Search for the cell housing the specified text and yield its (X, Y) center coordinate. 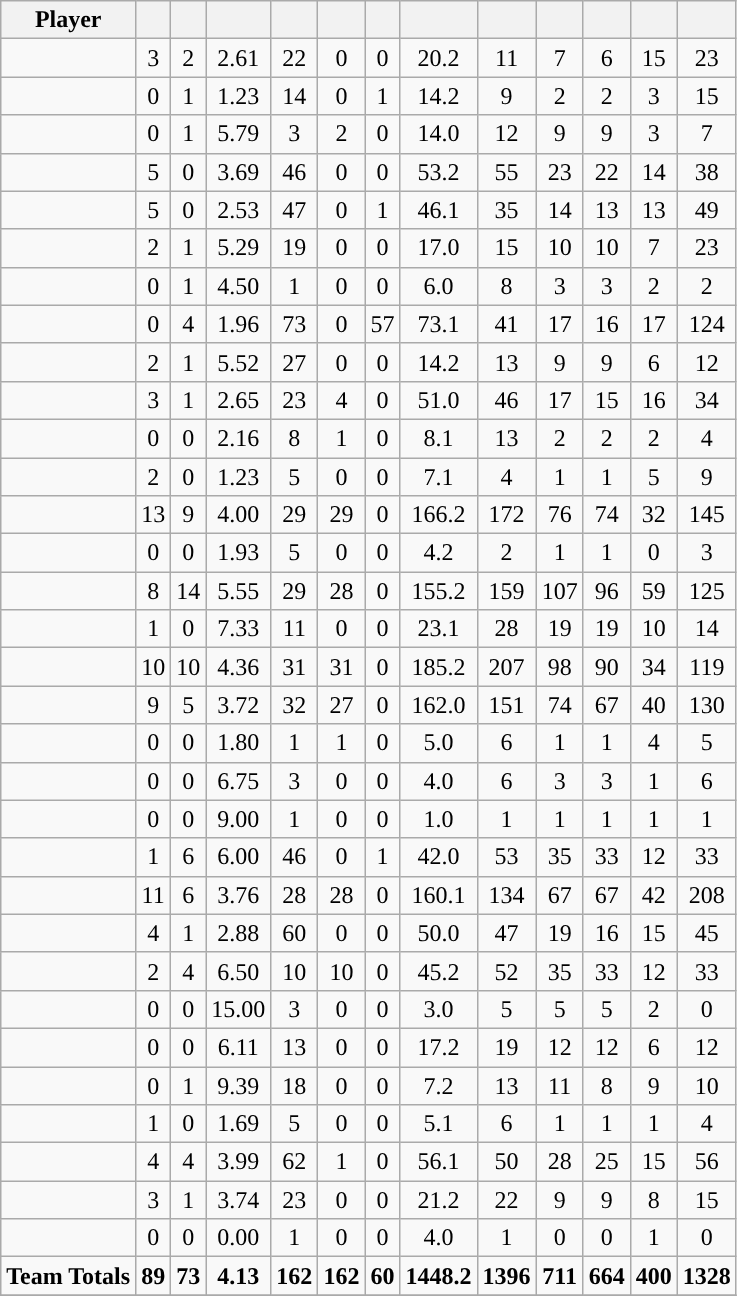
7.1 (438, 477)
7.33 (238, 629)
5.1 (438, 1124)
166.2 (438, 515)
711 (560, 1276)
151 (506, 705)
5.0 (438, 743)
56.1 (438, 1162)
3.69 (238, 172)
15.00 (238, 1009)
162.0 (438, 705)
172 (506, 515)
6.75 (238, 781)
90 (606, 667)
62 (294, 1162)
45 (706, 933)
17.0 (438, 248)
49 (706, 210)
50 (506, 1162)
1.69 (238, 1124)
4.36 (238, 667)
98 (560, 667)
1396 (506, 1276)
6.00 (238, 857)
18 (294, 1085)
46.1 (438, 210)
9.00 (238, 819)
4.13 (238, 1276)
56 (706, 1162)
9.39 (238, 1085)
3.99 (238, 1162)
40 (654, 705)
53 (506, 857)
57 (382, 324)
1.96 (238, 324)
42.0 (438, 857)
21.2 (438, 1200)
3.76 (238, 895)
4.00 (238, 515)
5.52 (238, 362)
1.80 (238, 743)
2.16 (238, 438)
2.61 (238, 58)
125 (706, 591)
134 (506, 895)
185.2 (438, 667)
17.2 (438, 1047)
130 (706, 705)
20.2 (438, 58)
107 (560, 591)
160.1 (438, 895)
38 (706, 172)
2.53 (238, 210)
23.1 (438, 629)
208 (706, 895)
50.0 (438, 933)
Player (68, 20)
8.1 (438, 438)
155.2 (438, 591)
1.93 (238, 553)
145 (706, 515)
76 (560, 515)
52 (506, 971)
14.0 (438, 134)
3.0 (438, 1009)
1.0 (438, 819)
3.74 (238, 1200)
42 (654, 895)
119 (706, 667)
96 (606, 591)
1448.2 (438, 1276)
400 (654, 1276)
4.2 (438, 553)
25 (606, 1162)
2.65 (238, 400)
45.2 (438, 971)
89 (154, 1276)
41 (506, 324)
5.29 (238, 248)
2.88 (238, 933)
6.11 (238, 1047)
Team Totals (68, 1276)
159 (506, 591)
207 (506, 667)
0.00 (238, 1238)
53.2 (438, 172)
59 (654, 591)
6.50 (238, 971)
124 (706, 324)
5.55 (238, 591)
7.2 (438, 1085)
51.0 (438, 400)
5.79 (238, 134)
73.1 (438, 324)
3.72 (238, 705)
55 (506, 172)
664 (606, 1276)
4.50 (238, 286)
1328 (706, 1276)
6.0 (438, 286)
